Locate the cell with the specified text and output its (X, Y) center coordinate. 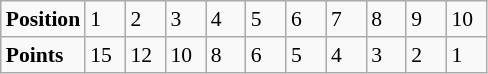
Position (43, 19)
15 (105, 55)
Points (43, 55)
12 (145, 55)
7 (346, 19)
9 (426, 19)
